Return (X, Y) of the center of cell containing provided text 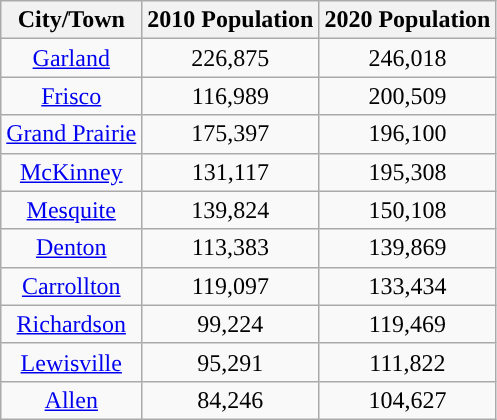
Richardson (72, 324)
Frisco (72, 96)
2010 Population (230, 20)
84,246 (230, 400)
City/Town (72, 20)
116,989 (230, 96)
McKinney (72, 172)
Mesquite (72, 210)
95,291 (230, 362)
119,097 (230, 286)
Allen (72, 400)
111,822 (408, 362)
104,627 (408, 400)
113,383 (230, 248)
131,117 (230, 172)
Carrollton (72, 286)
226,875 (230, 58)
195,308 (408, 172)
Lewisville (72, 362)
Garland (72, 58)
150,108 (408, 210)
Grand Prairie (72, 134)
119,469 (408, 324)
139,869 (408, 248)
175,397 (230, 134)
99,224 (230, 324)
Denton (72, 248)
196,100 (408, 134)
133,434 (408, 286)
246,018 (408, 58)
2020 Population (408, 20)
139,824 (230, 210)
200,509 (408, 96)
